Scan for the cell matching the given text and deliver its (x, y) coordinate at center. 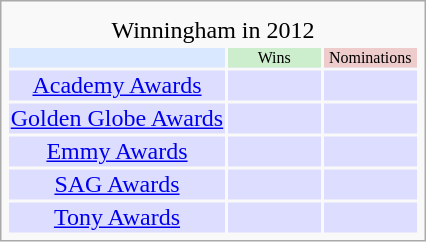
Academy Awards (116, 86)
Golden Globe Awards (116, 119)
Winningham in 2012 (212, 30)
Tony Awards (116, 218)
Wins (274, 58)
Nominations (370, 58)
Emmy Awards (116, 152)
SAG Awards (116, 185)
